Output the (X, Y) coordinate of the center of the cell containing the given text.  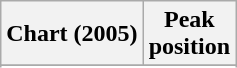
Chart (2005) (72, 34)
Peak position (189, 34)
